Extract the [x, y] coordinate from the center of the cell holding the provided text.  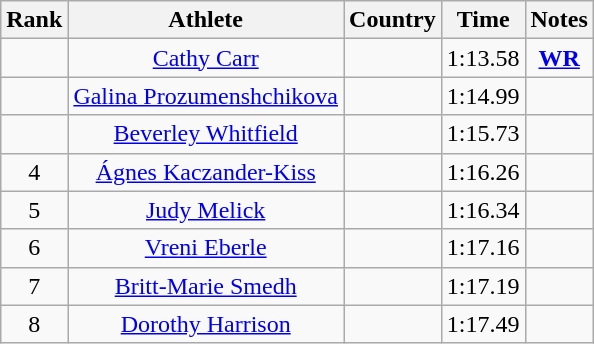
1:13.58 [483, 58]
1:15.73 [483, 134]
WR [559, 58]
7 [34, 286]
4 [34, 172]
Cathy Carr [206, 58]
Notes [559, 20]
5 [34, 210]
Time [483, 20]
Rank [34, 20]
Dorothy Harrison [206, 324]
1:14.99 [483, 96]
1:16.26 [483, 172]
Athlete [206, 20]
1:17.49 [483, 324]
1:16.34 [483, 210]
1:17.16 [483, 248]
Ágnes Kaczander-Kiss [206, 172]
Vreni Eberle [206, 248]
Galina Prozumenshchikova [206, 96]
Beverley Whitfield [206, 134]
Britt-Marie Smedh [206, 286]
Judy Melick [206, 210]
8 [34, 324]
Country [393, 20]
6 [34, 248]
1:17.19 [483, 286]
